From the cell containing the given text, extract its center point as [X, Y] coordinate. 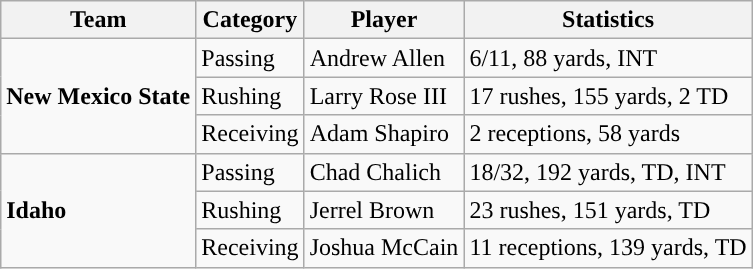
11 receptions, 139 yards, TD [608, 248]
New Mexico State [98, 96]
23 rushes, 151 yards, TD [608, 210]
18/32, 192 yards, TD, INT [608, 172]
Statistics [608, 20]
Category [250, 20]
Team [98, 20]
Jerrel Brown [384, 210]
Player [384, 20]
Joshua McCain [384, 248]
6/11, 88 yards, INT [608, 58]
Idaho [98, 210]
Andrew Allen [384, 58]
Larry Rose III [384, 96]
Chad Chalich [384, 172]
17 rushes, 155 yards, 2 TD [608, 96]
Adam Shapiro [384, 134]
2 receptions, 58 yards [608, 134]
